Detect which cell encompasses the target text, then output its [x, y] center coordinate. 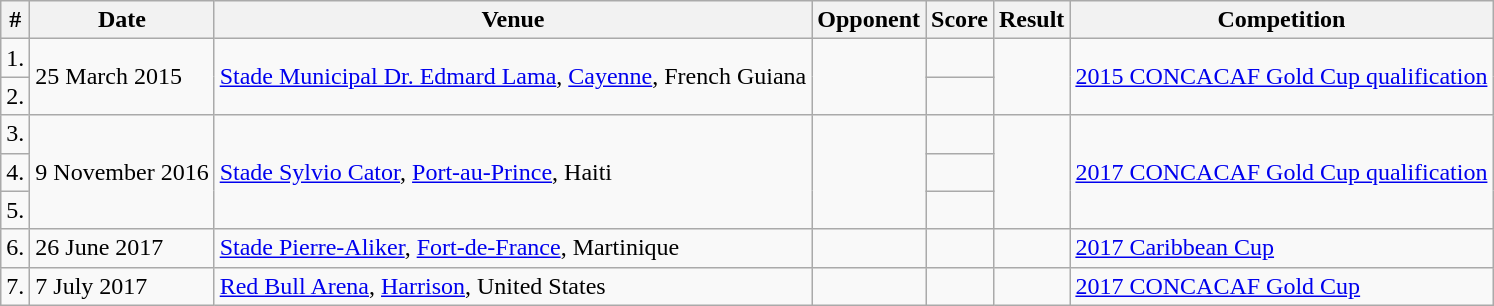
Stade Municipal Dr. Edmard Lama, Cayenne, French Guiana [513, 77]
Venue [513, 20]
26 June 2017 [122, 248]
3. [16, 134]
9 November 2016 [122, 172]
Result [1031, 20]
Stade Sylvio Cator, Port-au-Prince, Haiti [513, 172]
7 July 2017 [122, 286]
2017 Caribbean Cup [1282, 248]
4. [16, 172]
Red Bull Arena, Harrison, United States [513, 286]
2017 CONCACAF Gold Cup qualification [1282, 172]
# [16, 20]
Date [122, 20]
1. [16, 58]
5. [16, 210]
2015 CONCACAF Gold Cup qualification [1282, 77]
Stade Pierre-Aliker, Fort-de-France, Martinique [513, 248]
Opponent [869, 20]
25 March 2015 [122, 77]
6. [16, 248]
2017 CONCACAF Gold Cup [1282, 286]
7. [16, 286]
2. [16, 96]
Competition [1282, 20]
Score [960, 20]
